Identify which cell holds the provided text, then report its (X, Y) central coordinate. 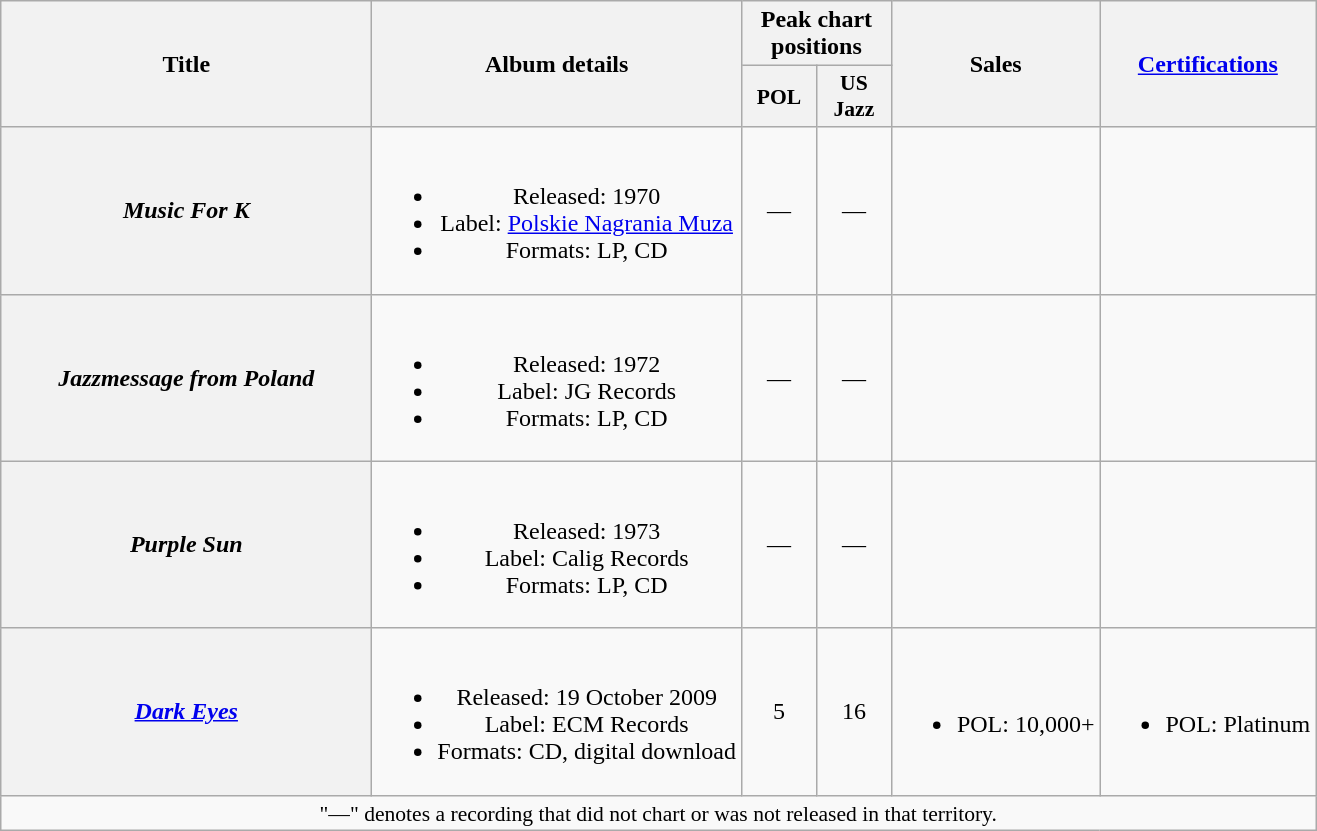
Dark Eyes (186, 712)
POL (780, 96)
Peak chart positions (817, 34)
Album details (557, 64)
Released: 19 October 2009Label: ECM RecordsFormats: CD, digital download (557, 712)
Released: 1973Label: Calig RecordsFormats: LP, CD (557, 544)
Music For K (186, 210)
Released: 1972Label: JG RecordsFormats: LP, CD (557, 378)
Certifications (1208, 64)
Sales (996, 64)
Jazzmessage from Poland (186, 378)
POL: Platinum (1208, 712)
USJazz (854, 96)
POL: 10,000+ (996, 712)
Purple Sun (186, 544)
Released: 1970Label: Polskie Nagrania MuzaFormats: LP, CD (557, 210)
16 (854, 712)
Title (186, 64)
5 (780, 712)
"—" denotes a recording that did not chart or was not released in that territory. (658, 813)
